For the text-containing cell, return its midpoint in (x, y) coordinate format. 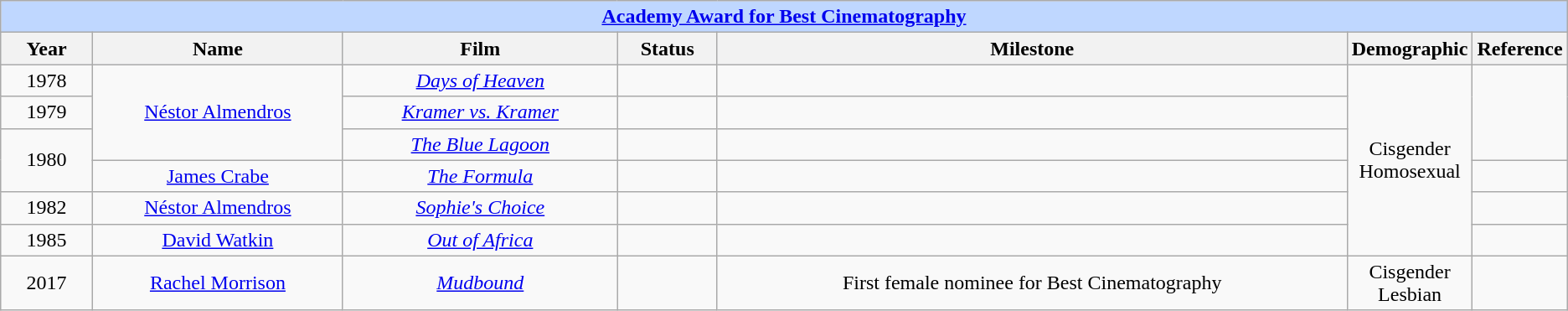
First female nominee for Best Cinematography (1032, 283)
1978 (47, 80)
Kramer vs. Kramer (480, 112)
Mudbound (480, 283)
Demographic (1410, 49)
Days of Heaven (480, 80)
Year (47, 49)
1982 (47, 208)
2017 (47, 283)
Status (667, 49)
Cisgender Homosexual (1410, 160)
David Watkin (218, 240)
1980 (47, 160)
1979 (47, 112)
James Crabe (218, 176)
Reference (1519, 49)
Academy Award for Best Cinematography (784, 17)
Film (480, 49)
Milestone (1032, 49)
The Formula (480, 176)
Sophie's Choice (480, 208)
Cisgender Lesbian (1410, 283)
The Blue Lagoon (480, 144)
Name (218, 49)
1985 (47, 240)
Out of Africa (480, 240)
Rachel Morrison (218, 283)
